Return [x, y] of the center of cell containing provided text 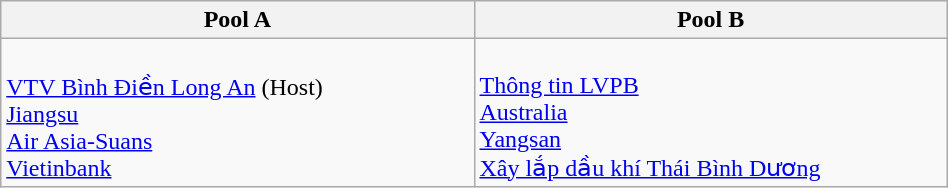
Pool B [710, 20]
VTV Bình Điền Long An (Host) Jiangsu Air Asia-Suans Vietinbank [238, 113]
Thông tin LVPB Australia Yangsan Xây lắp dầu khí Thái Bình Dương [710, 113]
Pool A [238, 20]
